Return [x, y] of the center of cell containing provided text 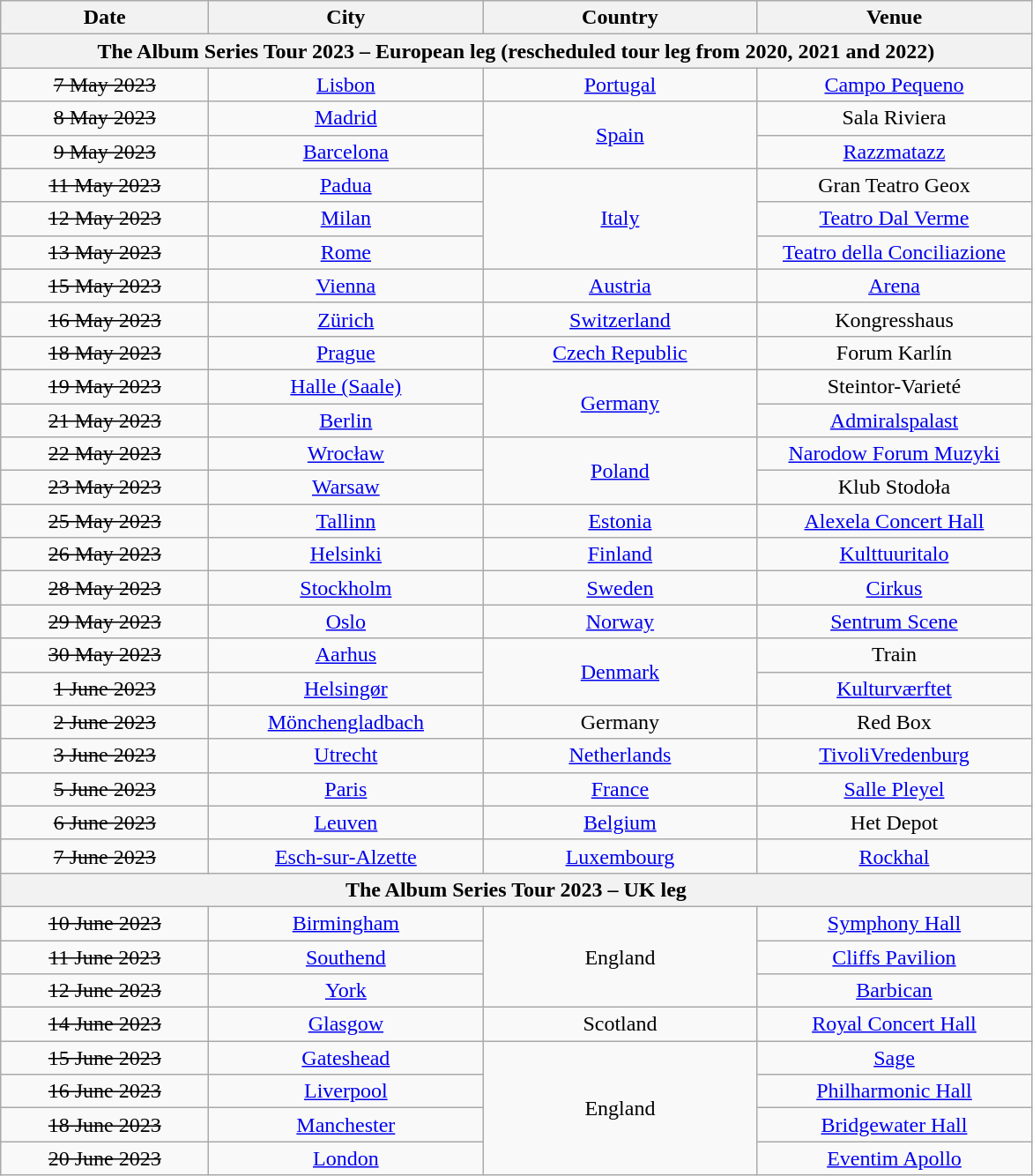
The Album Series Tour 2023 – UK leg [516, 889]
12 June 2023 [105, 991]
Kongresshaus [894, 319]
Leuven [346, 822]
France [621, 789]
Red Box [894, 722]
Luxembourg [621, 856]
21 May 2023 [105, 421]
18 June 2023 [105, 1125]
Rome [346, 252]
Gateshead [346, 1058]
Forum Karlín [894, 353]
Portugal [621, 85]
Alexela Concert Hall [894, 521]
11 May 2023 [105, 185]
7 May 2023 [105, 85]
Teatro della Conciliazione [894, 252]
Warsaw [346, 488]
22 May 2023 [105, 454]
9 May 2023 [105, 152]
Sentrum Scene [894, 621]
Switzerland [621, 319]
11 June 2023 [105, 956]
Southend [346, 956]
Birmingham [346, 923]
8 May 2023 [105, 118]
18 May 2023 [105, 353]
Poland [621, 471]
26 May 2023 [105, 555]
Razzmatazz [894, 152]
Madrid [346, 118]
Venue [894, 18]
Teatro Dal Verme [894, 219]
Halle (Saale) [346, 386]
Klub Stodoła [894, 488]
Austria [621, 286]
York [346, 991]
Aarhus [346, 655]
Het Depot [894, 822]
Vienna [346, 286]
Italy [621, 219]
13 May 2023 [105, 252]
Czech Republic [621, 353]
Tallinn [346, 521]
28 May 2023 [105, 588]
Sweden [621, 588]
Helsinki [346, 555]
Symphony Hall [894, 923]
City [346, 18]
Royal Concert Hall [894, 1024]
Kulttuuritalo [894, 555]
14 June 2023 [105, 1024]
Cliffs Pavilion [894, 956]
Rockhal [894, 856]
Helsingør [346, 688]
Denmark [621, 672]
15 June 2023 [105, 1058]
Spain [621, 135]
Lisbon [346, 85]
Paris [346, 789]
Date [105, 18]
Zürich [346, 319]
15 May 2023 [105, 286]
Netherlands [621, 755]
Padua [346, 185]
1 June 2023 [105, 688]
Admiralspalast [894, 421]
7 June 2023 [105, 856]
Narodow Forum Muzyki [894, 454]
16 May 2023 [105, 319]
Prague [346, 353]
Campo Pequeno [894, 85]
5 June 2023 [105, 789]
20 June 2023 [105, 1158]
Belgium [621, 822]
The Album Series Tour 2023 – European leg (rescheduled tour leg from 2020, 2021 and 2022) [516, 51]
Scotland [621, 1024]
Philharmonic Hall [894, 1091]
Cirkus [894, 588]
29 May 2023 [105, 621]
Stockholm [346, 588]
23 May 2023 [105, 488]
30 May 2023 [105, 655]
Wrocław [346, 454]
12 May 2023 [105, 219]
Estonia [621, 521]
Barcelona [346, 152]
Esch-sur-Alzette [346, 856]
Barbican [894, 991]
Sala Riviera [894, 118]
16 June 2023 [105, 1091]
25 May 2023 [105, 521]
Berlin [346, 421]
London [346, 1158]
Gran Teatro Geox [894, 185]
Sage [894, 1058]
Manchester [346, 1125]
Mönchengladbach [346, 722]
2 June 2023 [105, 722]
Oslo [346, 621]
TivoliVredenburg [894, 755]
Glasgow [346, 1024]
6 June 2023 [105, 822]
Country [621, 18]
Norway [621, 621]
Kulturværftet [894, 688]
3 June 2023 [105, 755]
Bridgewater Hall [894, 1125]
Milan [346, 219]
Arena [894, 286]
10 June 2023 [105, 923]
Liverpool [346, 1091]
Steintor-Varieté [894, 386]
Utrecht [346, 755]
Salle Pleyel [894, 789]
Eventim Apollo [894, 1158]
Train [894, 655]
19 May 2023 [105, 386]
Finland [621, 555]
